Capture the cell that displays the provided text and extract its [x, y] central coordinate. 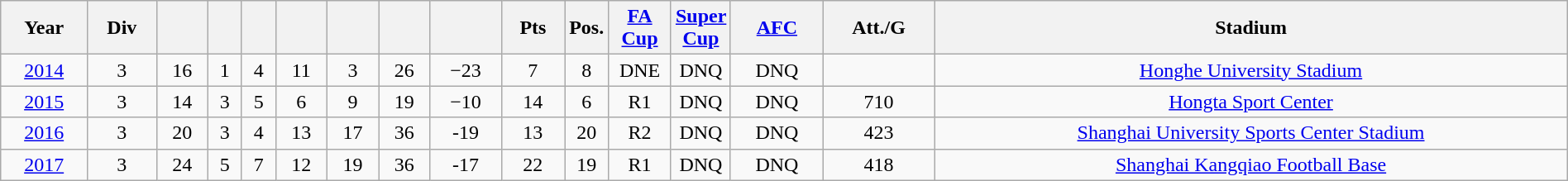
Pos. [587, 28]
Att./G [878, 28]
2014 [45, 70]
−23 [466, 70]
1 [225, 70]
Div [122, 28]
Super Cup [700, 28]
2017 [45, 164]
-19 [466, 133]
AFC [777, 28]
Shanghai University Sports Center Stadium [1250, 133]
22 [533, 164]
418 [878, 164]
24 [182, 164]
Shanghai Kangqiao Football Base [1250, 164]
Honghe University Stadium [1250, 70]
Hongta Sport Center [1250, 102]
11 [301, 70]
17 [352, 133]
−10 [466, 102]
R2 [640, 133]
Pts [533, 28]
9 [352, 102]
FA Cup [640, 28]
26 [404, 70]
12 [301, 164]
-17 [466, 164]
710 [878, 102]
423 [878, 133]
2016 [45, 133]
DNE [640, 70]
8 [587, 70]
2015 [45, 102]
Stadium [1250, 28]
Year [45, 28]
16 [182, 70]
